Locate the cell with the specified text and output its (x, y) center coordinate. 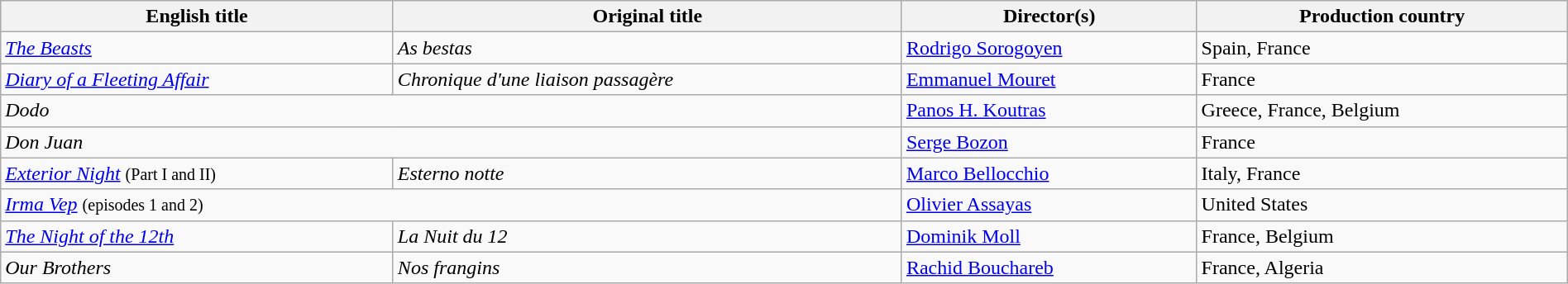
France, Belgium (1382, 236)
Greece, France, Belgium (1382, 111)
Dodo (452, 111)
Our Brothers (197, 267)
The Beasts (197, 48)
Don Juan (452, 142)
Marco Bellocchio (1049, 173)
Panos H. Koutras (1049, 111)
Director(s) (1049, 17)
La Nuit du 12 (647, 236)
The Night of the 12th (197, 236)
Exterior Night (Part I and II) (197, 173)
Dominik Moll (1049, 236)
Production country (1382, 17)
Emmanuel Mouret (1049, 79)
As bestas (647, 48)
Italy, France (1382, 173)
Rachid Bouchareb (1049, 267)
France, Algeria (1382, 267)
United States (1382, 205)
Chronique d'une liaison passagère (647, 79)
Nos frangins (647, 267)
Esterno notte (647, 173)
Irma Vep (episodes 1 and 2) (452, 205)
Rodrigo Sorogoyen (1049, 48)
Original title (647, 17)
Diary of a Fleeting Affair (197, 79)
English title (197, 17)
Olivier Assayas (1049, 205)
Spain, France (1382, 48)
Serge Bozon (1049, 142)
